Locate the cell with the specified text and output its [X, Y] center coordinate. 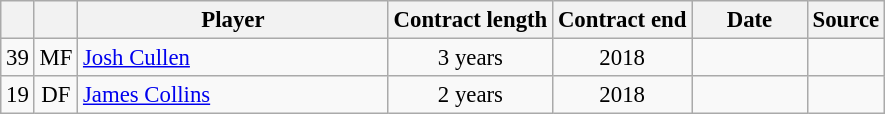
2 years [470, 95]
DF [56, 95]
James Collins [234, 95]
Josh Cullen [234, 58]
19 [18, 95]
Date [750, 20]
39 [18, 58]
Contract length [470, 20]
MF [56, 58]
Contract end [622, 20]
3 years [470, 58]
Player [234, 20]
Source [846, 20]
